Extract the [X, Y] coordinate from the center of the cell holding the provided text.  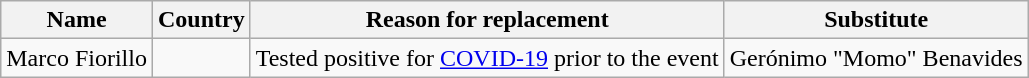
Name [77, 20]
Gerónimo "Momo" Benavides [876, 58]
Country [201, 20]
Tested positive for COVID-19 prior to the event [487, 58]
Substitute [876, 20]
Marco Fiorillo [77, 58]
Reason for replacement [487, 20]
